Pinpoint the cell where the given text exists, returning its [X, Y] midpoint coordinate. 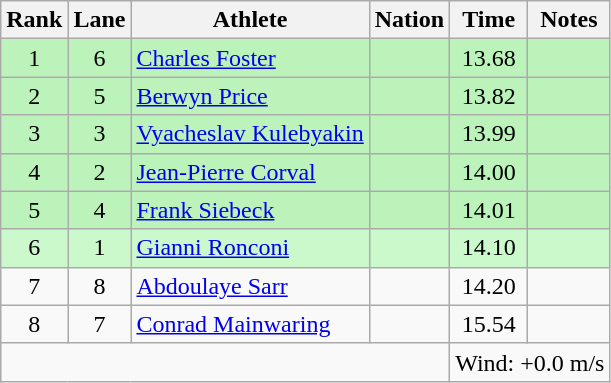
14.20 [489, 286]
13.68 [489, 58]
13.99 [489, 134]
Abdoulaye Sarr [250, 286]
Athlete [250, 20]
14.00 [489, 172]
Lane [100, 20]
Frank Siebeck [250, 210]
Nation [409, 20]
Wind: +0.0 m/s [530, 362]
Gianni Ronconi [250, 248]
Conrad Mainwaring [250, 324]
15.54 [489, 324]
Vyacheslav Kulebyakin [250, 134]
Notes [569, 20]
13.82 [489, 96]
Jean-Pierre Corval [250, 172]
14.01 [489, 210]
14.10 [489, 248]
Berwyn Price [250, 96]
Rank [34, 20]
Charles Foster [250, 58]
Time [489, 20]
